Extract the [X, Y] coordinate from the center of the cell holding the provided text.  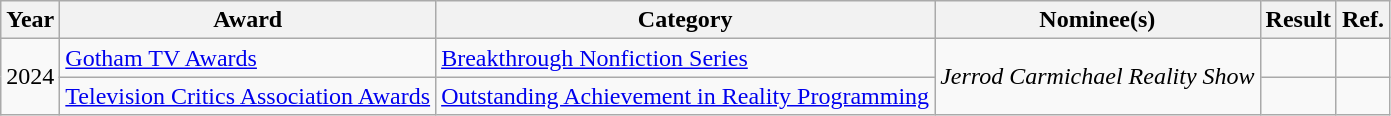
Year [30, 20]
Nominee(s) [1098, 20]
Ref. [1362, 20]
2024 [30, 77]
Jerrod Carmichael Reality Show [1098, 77]
Breakthrough Nonfiction Series [686, 58]
Gotham TV Awards [248, 58]
Television Critics Association Awards [248, 96]
Result [1298, 20]
Category [686, 20]
Outstanding Achievement in Reality Programming [686, 96]
Award [248, 20]
